Scan for the cell matching the given text and deliver its [x, y] coordinate at center. 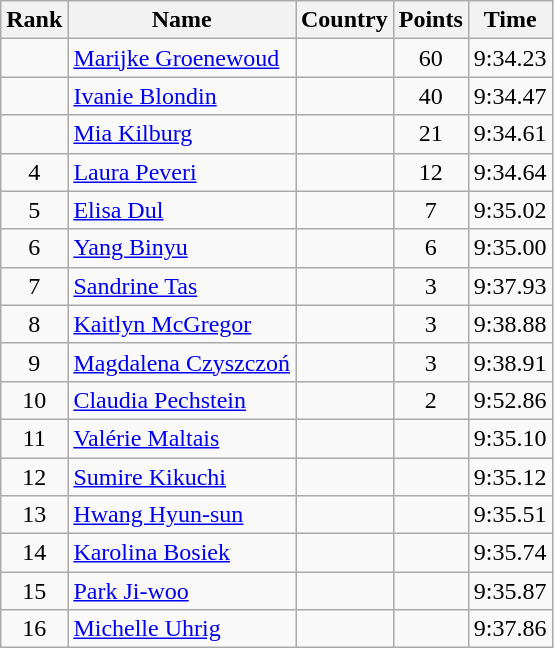
Karolina Bosiek [182, 553]
9:35.00 [510, 248]
Ivanie Blondin [182, 96]
9:52.86 [510, 400]
Marijke Groenewoud [182, 58]
9:35.02 [510, 210]
Valérie Maltais [182, 438]
9:34.64 [510, 172]
14 [34, 553]
16 [34, 629]
21 [430, 134]
Sandrine Tas [182, 286]
Time [510, 20]
10 [34, 400]
9:35.12 [510, 477]
Park Ji-woo [182, 591]
9:35.10 [510, 438]
2 [430, 400]
Mia Kilburg [182, 134]
9:34.47 [510, 96]
40 [430, 96]
Kaitlyn McGregor [182, 324]
Rank [34, 20]
9:35.87 [510, 591]
9:34.61 [510, 134]
Country [345, 20]
Michelle Uhrig [182, 629]
8 [34, 324]
Elisa Dul [182, 210]
9:35.51 [510, 515]
9:38.88 [510, 324]
15 [34, 591]
Name [182, 20]
Hwang Hyun-sun [182, 515]
9:37.93 [510, 286]
Points [430, 20]
5 [34, 210]
Magdalena Czyszczoń [182, 362]
9:38.91 [510, 362]
4 [34, 172]
9:37.86 [510, 629]
13 [34, 515]
Claudia Pechstein [182, 400]
Sumire Kikuchi [182, 477]
11 [34, 438]
9 [34, 362]
Yang Binyu [182, 248]
Laura Peveri [182, 172]
9:35.74 [510, 553]
60 [430, 58]
9:34.23 [510, 58]
